For the text-containing cell, return its midpoint in [x, y] coordinate format. 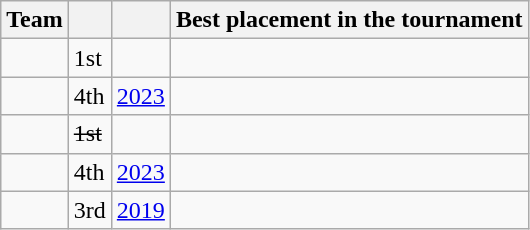
2019 [140, 210]
3rd [90, 210]
Team [35, 20]
Best placement in the tournament [349, 20]
